Return the (X, Y) coordinate for the center point of the cell that contains the specified text.  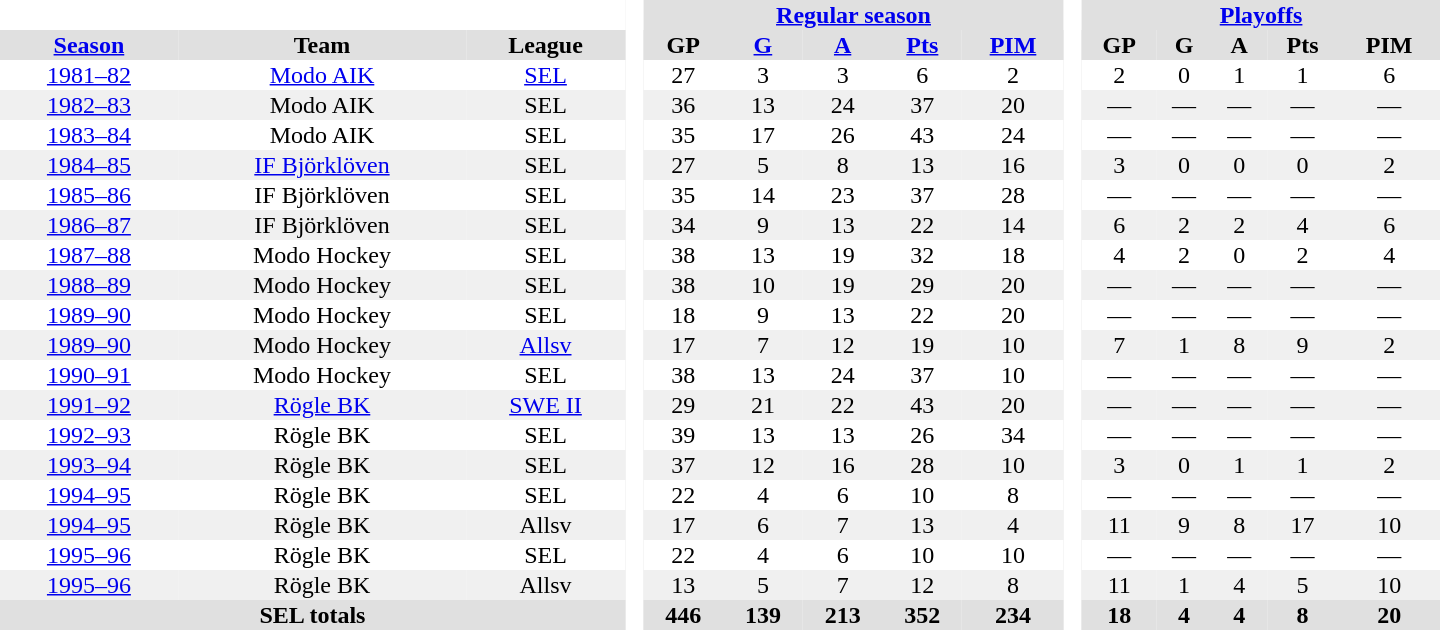
23 (843, 195)
36 (683, 105)
SEL totals (312, 615)
Team (322, 45)
1993–94 (89, 465)
1986–87 (89, 225)
1992–93 (89, 435)
1981–82 (89, 75)
1982–83 (89, 105)
1988–89 (89, 285)
Playoffs (1261, 15)
Regular season (853, 15)
39 (683, 435)
32 (922, 255)
1991–92 (89, 405)
21 (763, 405)
SWE II (546, 405)
League (546, 45)
234 (1013, 615)
1987–88 (89, 255)
446 (683, 615)
Season (89, 45)
1985–86 (89, 195)
213 (843, 615)
139 (763, 615)
1983–84 (89, 135)
1984–85 (89, 165)
1990–91 (89, 375)
352 (922, 615)
